Output the [x, y] coordinate of the center of the cell containing the given text.  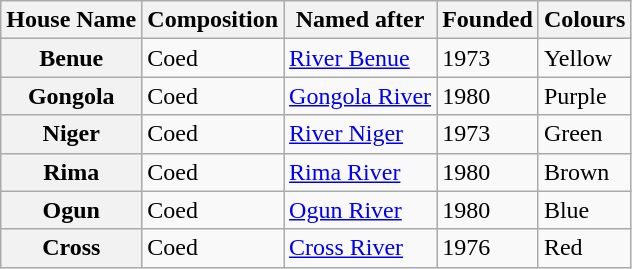
1976 [488, 248]
Named after [360, 20]
Gongola [72, 96]
Niger [72, 134]
Cross [72, 248]
Green [584, 134]
Rima [72, 172]
Gongola River [360, 96]
Ogun River [360, 210]
House Name [72, 20]
Brown [584, 172]
Composition [213, 20]
Yellow [584, 58]
Cross River [360, 248]
Blue [584, 210]
Red [584, 248]
River Benue [360, 58]
Colours [584, 20]
Rima River [360, 172]
Benue [72, 58]
River Niger [360, 134]
Founded [488, 20]
Purple [584, 96]
Ogun [72, 210]
